Output the [x, y] coordinate of the center of the cell containing the given text.  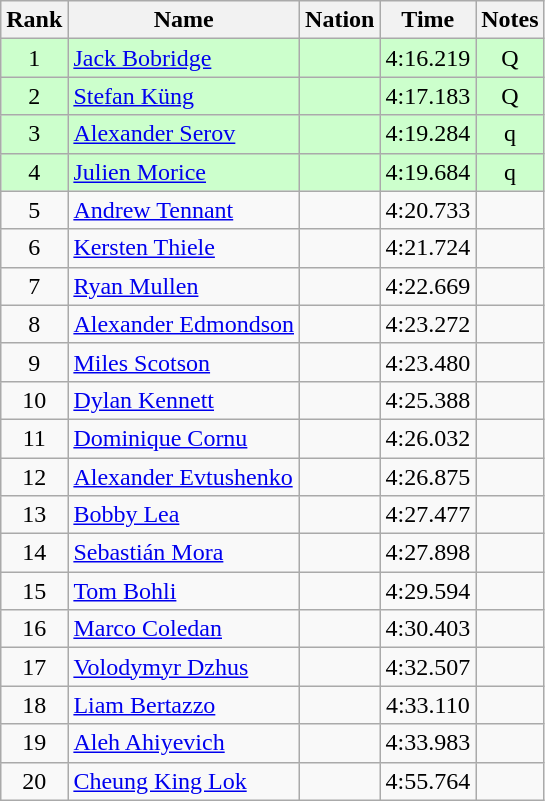
4:27.477 [428, 515]
Name [184, 20]
Marco Coledan [184, 629]
3 [34, 134]
4:25.388 [428, 400]
Notes [510, 20]
Rank [34, 20]
Alexander Evtushenko [184, 477]
5 [34, 210]
Tom Bohli [184, 591]
Andrew Tennant [184, 210]
4:19.284 [428, 134]
4:17.183 [428, 96]
7 [34, 286]
Aleh Ahiyevich [184, 743]
4:23.272 [428, 324]
15 [34, 591]
4 [34, 172]
Volodymyr Dzhus [184, 667]
4:23.480 [428, 362]
4:26.032 [428, 438]
4:33.110 [428, 705]
Stefan Küng [184, 96]
4:26.875 [428, 477]
10 [34, 400]
Time [428, 20]
Dominique Cornu [184, 438]
Kersten Thiele [184, 248]
6 [34, 248]
9 [34, 362]
17 [34, 667]
Julien Morice [184, 172]
4:29.594 [428, 591]
4:21.724 [428, 248]
4:20.733 [428, 210]
4:16.219 [428, 58]
2 [34, 96]
Liam Bertazzo [184, 705]
4:22.669 [428, 286]
Alexander Edmondson [184, 324]
Cheung King Lok [184, 781]
4:32.507 [428, 667]
4:27.898 [428, 553]
11 [34, 438]
20 [34, 781]
Dylan Kennett [184, 400]
19 [34, 743]
4:55.764 [428, 781]
13 [34, 515]
16 [34, 629]
Miles Scotson [184, 362]
4:19.684 [428, 172]
18 [34, 705]
4:30.403 [428, 629]
Nation [340, 20]
Sebastián Mora [184, 553]
Ryan Mullen [184, 286]
4:33.983 [428, 743]
14 [34, 553]
Bobby Lea [184, 515]
Jack Bobridge [184, 58]
Alexander Serov [184, 134]
8 [34, 324]
12 [34, 477]
1 [34, 58]
